Detect which cell encompasses the target text, then output its [X, Y] center coordinate. 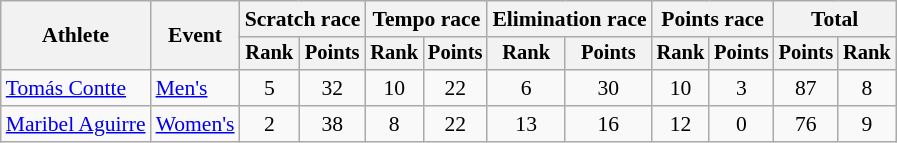
38 [332, 124]
Tomás Contte [76, 88]
Maribel Aguirre [76, 124]
Women's [196, 124]
3 [741, 88]
12 [681, 124]
13 [526, 124]
30 [608, 88]
Men's [196, 88]
6 [526, 88]
Tempo race [426, 19]
Total [835, 19]
Event [196, 36]
Scratch race [303, 19]
Points race [713, 19]
0 [741, 124]
32 [332, 88]
87 [806, 88]
5 [270, 88]
16 [608, 124]
76 [806, 124]
9 [867, 124]
Athlete [76, 36]
Elimination race [569, 19]
2 [270, 124]
